Return [x, y] of the center of cell containing provided text 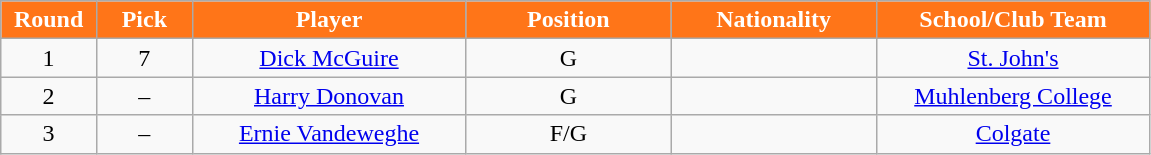
St. John's [1013, 58]
Dick McGuire [329, 58]
7 [144, 58]
School/Club Team [1013, 20]
Harry Donovan [329, 96]
Position [568, 20]
F/G [568, 134]
Round [49, 20]
Muhlenberg College [1013, 96]
Player [329, 20]
Colgate [1013, 134]
Pick [144, 20]
3 [49, 134]
Ernie Vandeweghe [329, 134]
Nationality [774, 20]
1 [49, 58]
2 [49, 96]
